Search for the cell housing the specified text and yield its (x, y) center coordinate. 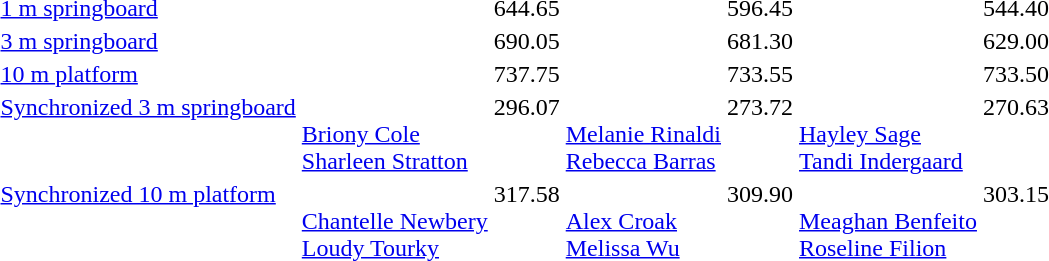
296.07 (526, 134)
Briony ColeSharleen Stratton (394, 134)
681.30 (760, 41)
737.75 (526, 74)
690.05 (526, 41)
733.55 (760, 74)
Hayley SageTandi Indergaard (888, 134)
Melanie RinaldiRebecca Barras (643, 134)
273.72 (760, 134)
